Scan for the cell matching the given text and deliver its (x, y) coordinate at center. 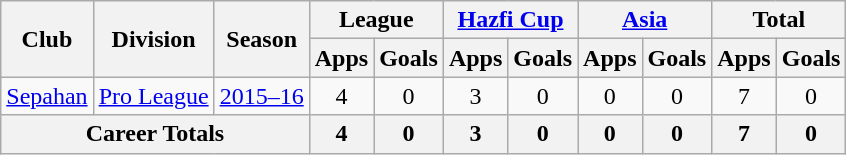
Club (47, 39)
Career Totals (155, 134)
Sepahan (47, 96)
2015–16 (262, 96)
Division (154, 39)
Pro League (154, 96)
Total (779, 20)
Asia (645, 20)
Hazfi Cup (510, 20)
League (376, 20)
Season (262, 39)
